Find where the given text appears and provide that cell's center as [X, Y] coordinate. 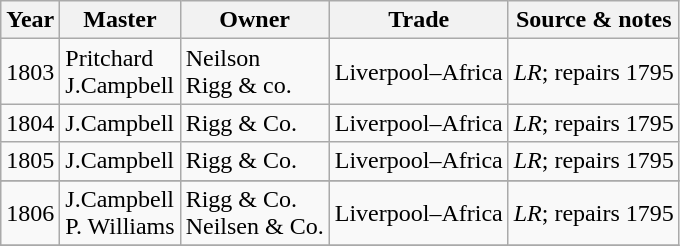
1805 [30, 161]
Owner [254, 20]
Master [120, 20]
Trade [418, 20]
1803 [30, 72]
Rigg & Co.Neilsen & Co. [254, 212]
Source & notes [594, 20]
Year [30, 20]
PritchardJ.Campbell [120, 72]
1806 [30, 212]
NeilsonRigg & co. [254, 72]
1804 [30, 123]
J.CampbellP. Williams [120, 212]
